Find where the given text appears and provide that cell's center as (x, y) coordinate. 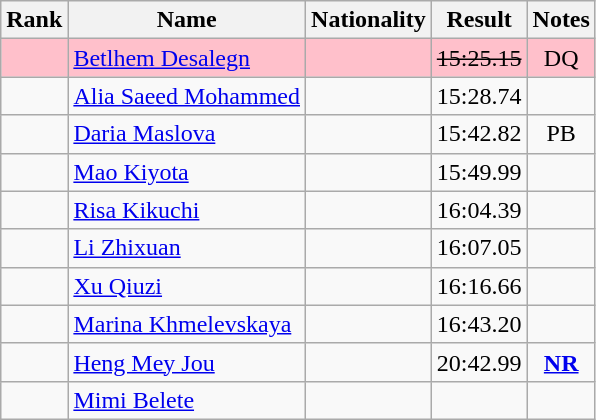
Nationality (369, 20)
Alia Saeed Mohammed (187, 96)
Heng Mey Jou (187, 362)
Mimi Belete (187, 400)
16:04.39 (479, 210)
NR (561, 362)
15:49.99 (479, 172)
16:16.66 (479, 286)
15:42.82 (479, 134)
Betlhem Desalegn (187, 58)
Result (479, 20)
Li Zhixuan (187, 248)
15:25.15 (479, 58)
PB (561, 134)
Name (187, 20)
16:07.05 (479, 248)
16:43.20 (479, 324)
Xu Qiuzi (187, 286)
Mao Kiyota (187, 172)
15:28.74 (479, 96)
Daria Maslova (187, 134)
Marina Khmelevskaya (187, 324)
Risa Kikuchi (187, 210)
Notes (561, 20)
DQ (561, 58)
Rank (34, 20)
20:42.99 (479, 362)
